Search for the cell housing the specified text and yield its (X, Y) center coordinate. 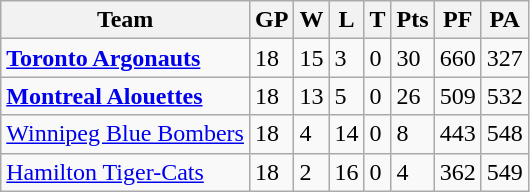
GP (271, 20)
W (312, 20)
Montreal Alouettes (126, 96)
549 (504, 172)
PA (504, 20)
13 (312, 96)
2 (312, 172)
L (346, 20)
8 (412, 134)
3 (346, 58)
30 (412, 58)
509 (458, 96)
Winnipeg Blue Bombers (126, 134)
16 (346, 172)
Pts (412, 20)
362 (458, 172)
26 (412, 96)
14 (346, 134)
T (378, 20)
443 (458, 134)
548 (504, 134)
5 (346, 96)
327 (504, 58)
Toronto Argonauts (126, 58)
660 (458, 58)
PF (458, 20)
Hamilton Tiger-Cats (126, 172)
Team (126, 20)
15 (312, 58)
532 (504, 96)
